Detect which cell encompasses the target text, then output its (x, y) center coordinate. 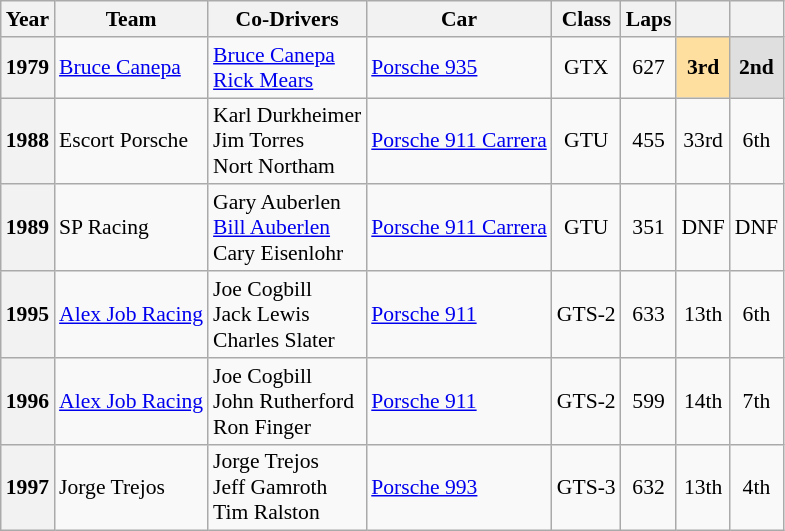
633 (649, 314)
Porsche 935 (459, 68)
4th (756, 488)
33rd (702, 142)
Porsche 993 (459, 488)
1997 (28, 488)
632 (649, 488)
Jorge Trejos Jeff Gamroth Tim Ralston (287, 488)
3rd (702, 68)
Joe Cogbill John Rutherford Ron Finger (287, 402)
SP Racing (131, 228)
351 (649, 228)
1979 (28, 68)
2nd (756, 68)
Bruce Canepa (131, 68)
1988 (28, 142)
455 (649, 142)
Class (586, 19)
Laps (649, 19)
14th (702, 402)
1996 (28, 402)
Year (28, 19)
Escort Porsche (131, 142)
Bruce Canepa Rick Mears (287, 68)
Car (459, 19)
1995 (28, 314)
GTS-3 (586, 488)
Co-Drivers (287, 19)
Joe Cogbill Jack Lewis Charles Slater (287, 314)
627 (649, 68)
Jorge Trejos (131, 488)
GTX (586, 68)
Team (131, 19)
Karl Durkheimer Jim Torres Nort Northam (287, 142)
599 (649, 402)
1989 (28, 228)
Gary Auberlen Bill Auberlen Cary Eisenlohr (287, 228)
7th (756, 402)
